Return the (x, y) coordinate for the center point of the cell that contains the specified text.  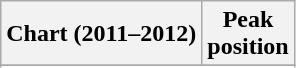
Chart (2011–2012) (102, 34)
Peakposition (248, 34)
